Scan for the cell matching the given text and deliver its (X, Y) coordinate at center. 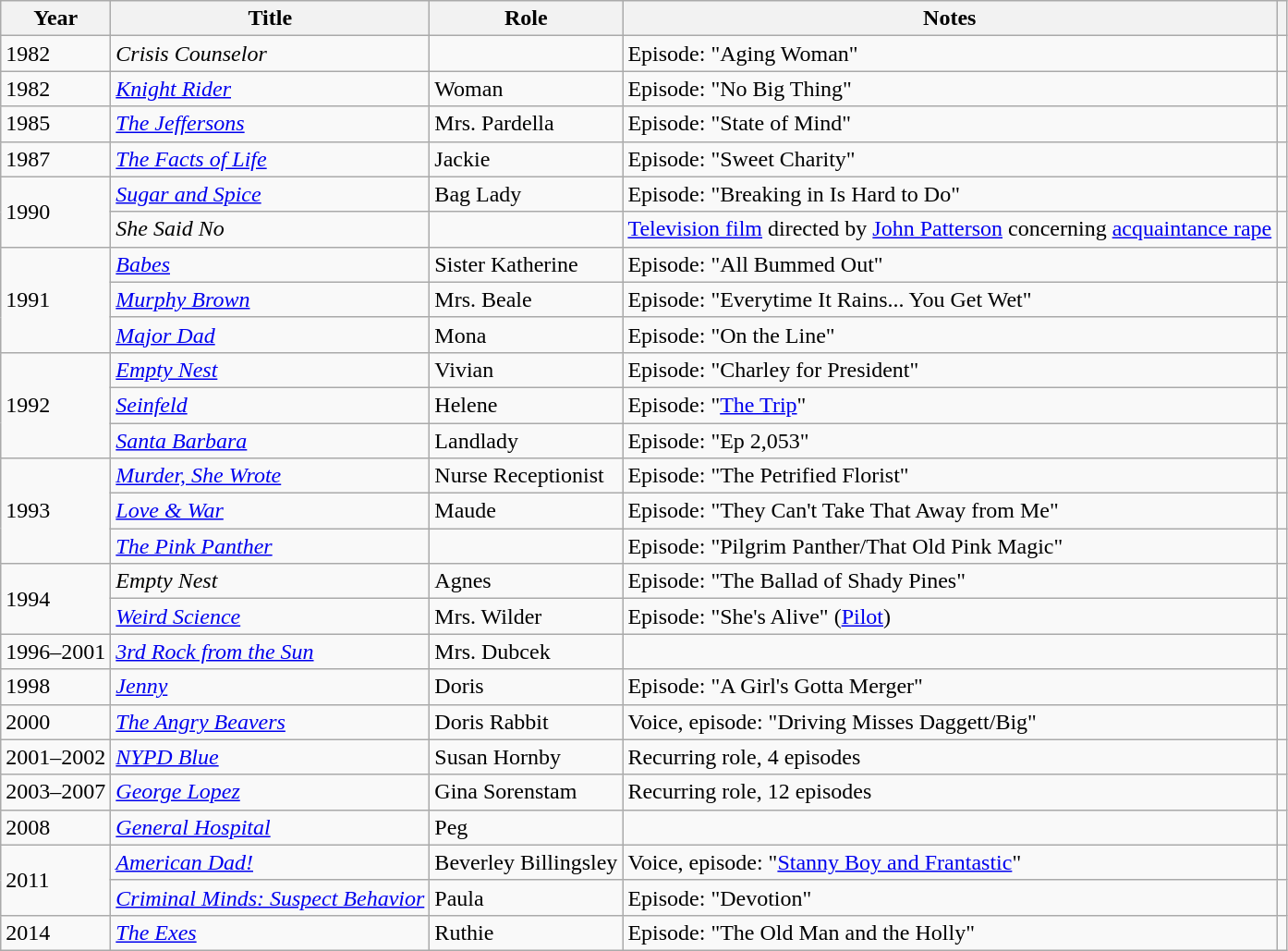
Knight Rider (270, 89)
Episode: "Sweet Charity" (950, 159)
Paula (527, 897)
Episode: "A Girl's Gotta Merger" (950, 687)
Episode: "The Ballad of Shady Pines" (950, 581)
Susan Hornby (527, 757)
The Pink Panther (270, 546)
Murder, She Wrote (270, 476)
1985 (55, 124)
Vivian (527, 370)
Title (270, 18)
Voice, episode: "Driving Misses Daggett/Big" (950, 722)
Crisis Counselor (270, 54)
Love & War (270, 511)
The Jeffersons (270, 124)
Criminal Minds: Suspect Behavior (270, 897)
3rd Rock from the Sun (270, 652)
Year (55, 18)
1993 (55, 511)
Jenny (270, 687)
Sugar and Spice (270, 194)
The Facts of Life (270, 159)
1996–2001 (55, 652)
Seinfeld (270, 405)
Episode: "On the Line" (950, 335)
Maude (527, 511)
1987 (55, 159)
Santa Barbara (270, 441)
Episode: "Pilgrim Panther/That Old Pink Magic" (950, 546)
Mrs. Wilder (527, 616)
Ruthie (527, 933)
She Said No (270, 229)
Episode: "Charley for President" (950, 370)
Peg (527, 827)
2001–2002 (55, 757)
Agnes (527, 581)
Episode: "Everytime It Rains... You Get Wet" (950, 299)
1998 (55, 687)
Sister Katherine (527, 264)
Bag Lady (527, 194)
Television film directed by John Patterson concerning acquaintance rape (950, 229)
Voice, episode: "Stanny Boy and Frantastic" (950, 862)
Mrs. Pardella (527, 124)
1991 (55, 299)
Doris Rabbit (527, 722)
2008 (55, 827)
Notes (950, 18)
Episode: "All Bummed Out" (950, 264)
Gina Sorenstam (527, 792)
Episode: "She's Alive" (Pilot) (950, 616)
Episode: "No Big Thing" (950, 89)
Mona (527, 335)
Babes (270, 264)
Episode: "Devotion" (950, 897)
Doris (527, 687)
General Hospital (270, 827)
Episode: "The Trip" (950, 405)
Episode: "Breaking in Is Hard to Do" (950, 194)
Episode: "State of Mind" (950, 124)
Episode: "Ep 2,053" (950, 441)
1992 (55, 405)
Major Dad (270, 335)
Landlady (527, 441)
Murphy Brown (270, 299)
George Lopez (270, 792)
Episode: "Aging Woman" (950, 54)
2014 (55, 933)
Episode: "The Old Man and the Holly" (950, 933)
NYPD Blue (270, 757)
2000 (55, 722)
Episode: "They Can't Take That Away from Me" (950, 511)
The Exes (270, 933)
Nurse Receptionist (527, 476)
American Dad! (270, 862)
2011 (55, 880)
1990 (55, 212)
Role (527, 18)
The Angry Beavers (270, 722)
Recurring role, 12 episodes (950, 792)
Mrs. Dubcek (527, 652)
Helene (527, 405)
Weird Science (270, 616)
2003–2007 (55, 792)
1994 (55, 599)
Episode: "The Petrified Florist" (950, 476)
Woman (527, 89)
Recurring role, 4 episodes (950, 757)
Beverley Billingsley (527, 862)
Jackie (527, 159)
Mrs. Beale (527, 299)
